Return the [x, y] coordinate for the center point of the cell that contains the specified text.  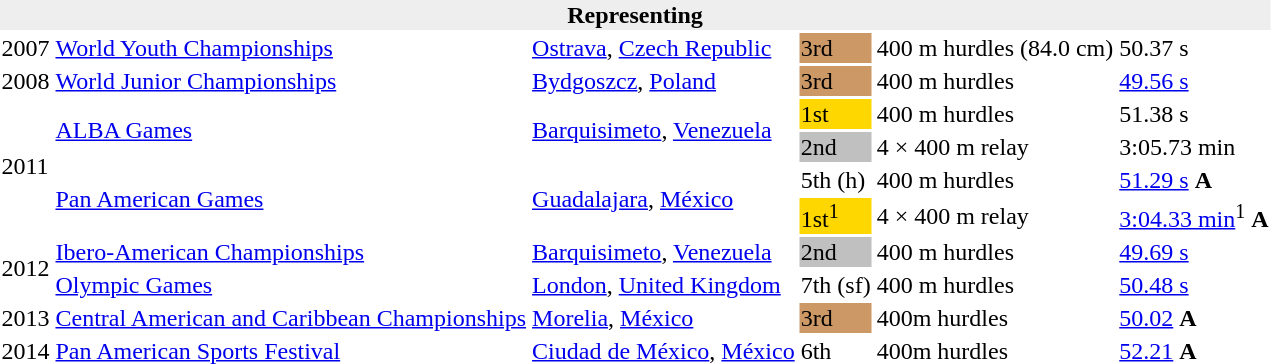
5th (h) [836, 180]
400 m hurdles (84.0 cm) [995, 48]
50.48 s [1194, 285]
49.69 s [1194, 252]
2013 [26, 318]
Olympic Games [291, 285]
2008 [26, 81]
ALBA Games [291, 130]
Pan American Games [291, 200]
Representing [635, 15]
World Youth Championships [291, 48]
50.37 s [1194, 48]
World Junior Championships [291, 81]
Central American and Caribbean Championships [291, 318]
2007 [26, 48]
3:05.73 min [1194, 147]
3:04.33 min1 A [1194, 216]
Morelia, México [664, 318]
2011 [26, 166]
2012 [26, 268]
51.38 s [1194, 114]
50.02 A [1194, 318]
1st1 [836, 216]
51.29 s A [1194, 180]
London, United Kingdom [664, 285]
400m hurdles [995, 318]
7th (sf) [836, 285]
1st [836, 114]
Guadalajara, México [664, 200]
49.56 s [1194, 81]
Ostrava, Czech Republic [664, 48]
Ibero-American Championships [291, 252]
Bydgoszcz, Poland [664, 81]
